Detect which cell encompasses the target text, then output its (X, Y) center coordinate. 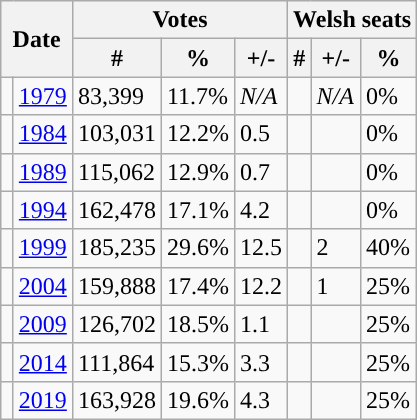
40% (388, 248)
1999 (42, 248)
3.3 (260, 362)
1.1 (260, 324)
111,864 (116, 362)
159,888 (116, 286)
1984 (42, 134)
19.6% (198, 400)
1989 (42, 172)
11.7% (198, 96)
17.4% (198, 286)
0.7 (260, 172)
12.9% (198, 172)
Votes (180, 20)
163,928 (116, 400)
4.3 (260, 400)
1994 (42, 210)
Date (37, 39)
103,031 (116, 134)
Welsh seats (352, 20)
15.3% (198, 362)
2019 (42, 400)
2 (336, 248)
12.2 (260, 286)
185,235 (116, 248)
162,478 (116, 210)
1979 (42, 96)
2014 (42, 362)
18.5% (198, 324)
12.2% (198, 134)
4.2 (260, 210)
83,399 (116, 96)
1 (336, 286)
17.1% (198, 210)
2009 (42, 324)
2004 (42, 286)
126,702 (116, 324)
115,062 (116, 172)
29.6% (198, 248)
0.5 (260, 134)
12.5 (260, 248)
